Output the (X, Y) coordinate of the center of the cell containing the given text.  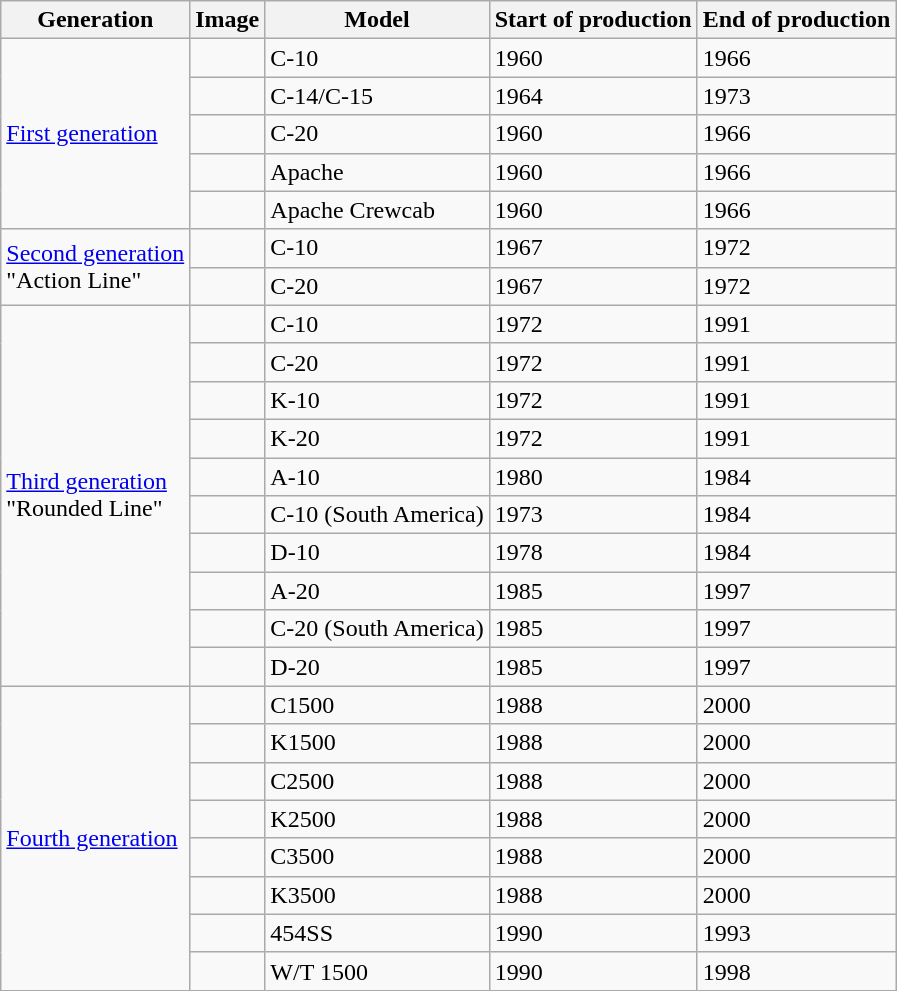
Model (377, 20)
K3500 (377, 895)
Second generation"Action Line" (96, 267)
Third generation"Rounded Line" (96, 496)
First generation (96, 134)
K1500 (377, 743)
C1500 (377, 705)
1964 (593, 96)
D-10 (377, 553)
End of production (796, 20)
A-10 (377, 477)
W/T 1500 (377, 971)
Apache (377, 172)
K-20 (377, 438)
Fourth generation (96, 838)
C2500 (377, 781)
C-14/C-15 (377, 96)
D-20 (377, 667)
K-10 (377, 400)
C3500 (377, 857)
C-20 (South America) (377, 629)
C-10 (South America) (377, 515)
1998 (796, 971)
1993 (796, 933)
A-20 (377, 591)
Generation (96, 20)
1978 (593, 553)
Image (228, 20)
Start of production (593, 20)
454SS (377, 933)
Apache Crewcab (377, 210)
1980 (593, 477)
K2500 (377, 819)
